Capture the cell that displays the provided text and extract its [X, Y] central coordinate. 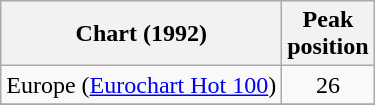
26 [328, 85]
Chart (1992) [142, 34]
Peakposition [328, 34]
Europe (Eurochart Hot 100) [142, 85]
